Locate the cell with the specified text and output its [X, Y] center coordinate. 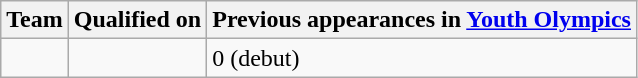
Team [35, 20]
Qualified on [137, 20]
0 (debut) [422, 58]
Previous appearances in Youth Olympics [422, 20]
